Pinpoint the cell where the given text exists, returning its [X, Y] midpoint coordinate. 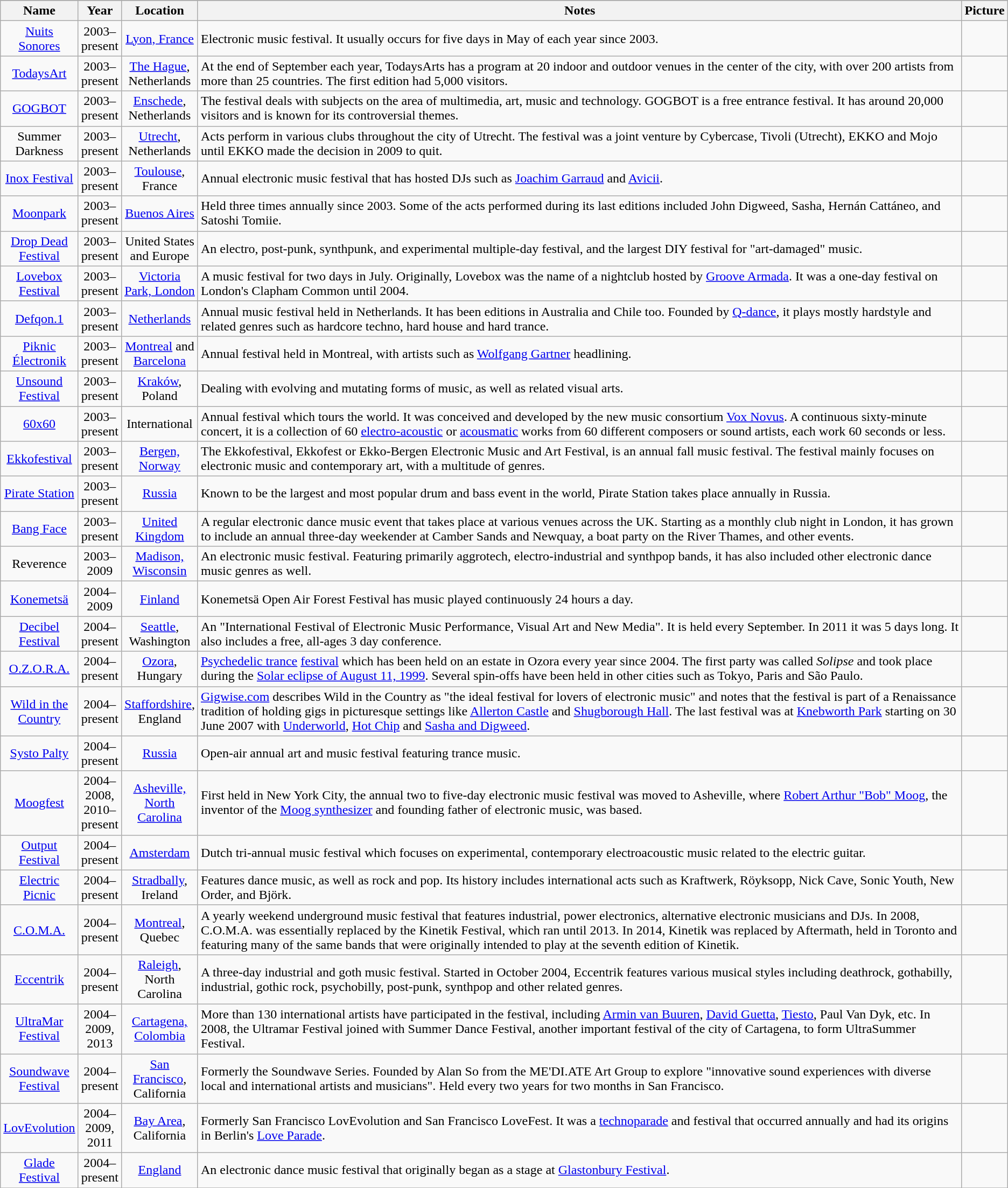
Victoria Park, London [160, 283]
Montreal, Quebec [160, 930]
Asheville, North Carolina [160, 803]
Netherlands [160, 319]
Konemetsä Open Air Forest Festival has music played continuously 24 hours a day. [579, 599]
O.Z.O.R.A. [39, 669]
Wild in the Country [39, 711]
GOGBOT [39, 109]
Moogfest [39, 803]
Notes [579, 11]
C.O.M.A. [39, 930]
Electric Picnic [39, 887]
Staffordshire, England [160, 711]
Inox Festival [39, 179]
Location [160, 11]
2004–2009, 2013 [100, 1029]
Known to be the largest and most popular drum and bass event in the world, Pirate Station takes place annually in Russia. [579, 494]
2003–2009 [100, 564]
Montreal and Barcelona [160, 353]
Systo Palty [39, 754]
Pirate Station [39, 494]
Output Festival [39, 853]
Piknic Électronik [39, 353]
United Kingdom [160, 529]
San Francisco, California [160, 1079]
International [160, 423]
Eccentrik [39, 979]
An electro, post-punk, synthpunk, and experimental multiple-day festival, and the largest DIY festival for "art-damaged" music. [579, 249]
Name [39, 11]
The Hague, Netherlands [160, 73]
Soundwave Festival [39, 1079]
Moonpark [39, 213]
Dealing with evolving and mutating forms of music, as well as related visual arts. [579, 389]
Lyon, France [160, 39]
Bang Face [39, 529]
United States and Europe [160, 249]
Annual festival held in Montreal, with artists such as Wolfgang Gartner headlining. [579, 353]
Bergen, Norway [160, 459]
Bay Area, California [160, 1128]
TodaysArt [39, 73]
Madison, Wisconsin [160, 564]
Ekkofestival [39, 459]
Nuits Sonores [39, 39]
LovEvolution [39, 1128]
2004–2009, 2011 [100, 1128]
Amsterdam [160, 853]
An electronic dance music festival that originally began as a stage at Glastonbury Festival. [579, 1170]
Buenos Aires [160, 213]
Kraków, Poland [160, 389]
Utrecht, Netherlands [160, 143]
Finland [160, 599]
Reverence [39, 564]
Decibel Festival [39, 634]
Glade Festival [39, 1170]
Picture [984, 11]
Seattle, Washington [160, 634]
2004–2008, 2010–present [100, 803]
Konemetsä [39, 599]
2004–2009 [100, 599]
Cartagena, Colombia [160, 1029]
Year [100, 11]
Enschede, Netherlands [160, 109]
Annual electronic music festival that has hosted DJs such as Joachim Garraud and Avicii. [579, 179]
England [160, 1170]
Defqon.1 [39, 319]
Open-air annual art and music festival featuring trance music. [579, 754]
Stradbally, Ireland [160, 887]
UltraMar Festival [39, 1029]
Ozora, Hungary [160, 669]
Lovebox Festival [39, 283]
Dutch tri-annual music festival which focuses on experimental, contemporary electroacoustic music related to the electric guitar. [579, 853]
Unsound Festival [39, 389]
Summer Darkness [39, 143]
60x60 [39, 423]
Electronic music festival. It usually occurs for five days in May of each year since 2003. [579, 39]
Toulouse, France [160, 179]
Drop Dead Festival [39, 249]
Raleigh, North Carolina [160, 979]
